For the text-containing cell, return its midpoint in (x, y) coordinate format. 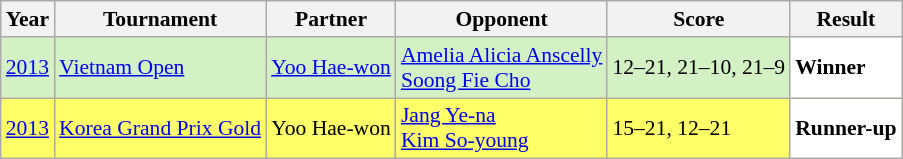
Korea Grand Prix Gold (160, 128)
Score (698, 19)
Amelia Alicia Anscelly Soong Fie Cho (502, 68)
Runner-up (846, 128)
Jang Ye-na Kim So-young (502, 128)
Result (846, 19)
Opponent (502, 19)
Tournament (160, 19)
Vietnam Open (160, 68)
Partner (331, 19)
12–21, 21–10, 21–9 (698, 68)
15–21, 12–21 (698, 128)
Winner (846, 68)
Year (28, 19)
